Extract the (x, y) coordinate from the center of the cell holding the provided text.  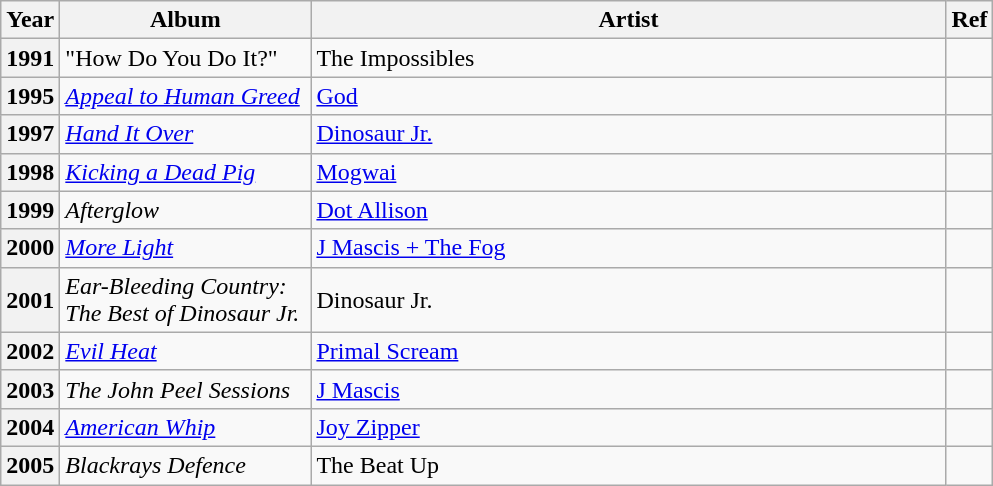
Primal Scream (628, 351)
2002 (30, 351)
Hand It Over (186, 134)
1997 (30, 134)
2001 (30, 300)
Blackrays Defence (186, 465)
J Mascis (628, 389)
2004 (30, 427)
More Light (186, 248)
God (628, 96)
The Impossibles (628, 58)
1999 (30, 210)
2003 (30, 389)
Year (30, 20)
J Mascis + The Fog (628, 248)
The John Peel Sessions (186, 389)
Kicking a Dead Pig (186, 172)
Appeal to Human Greed (186, 96)
2000 (30, 248)
Afterglow (186, 210)
2005 (30, 465)
Ref (970, 20)
Evil Heat (186, 351)
1998 (30, 172)
1991 (30, 58)
"How Do You Do It?" (186, 58)
Dot Allison (628, 210)
Ear-Bleeding Country: The Best of Dinosaur Jr. (186, 300)
The Beat Up (628, 465)
Artist (628, 20)
Album (186, 20)
1995 (30, 96)
American Whip (186, 427)
Mogwai (628, 172)
Joy Zipper (628, 427)
